Capture the cell that displays the provided text and extract its (x, y) central coordinate. 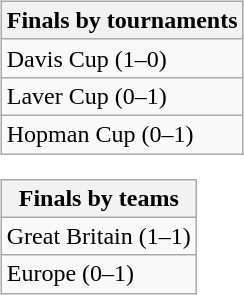
Finals by teams (98, 198)
Laver Cup (0–1) (122, 96)
Davis Cup (1–0) (122, 58)
Hopman Cup (0–1) (122, 134)
Finals by tournaments (122, 20)
Great Britain (1–1) (98, 236)
Europe (0–1) (98, 274)
